Scan for the cell matching the given text and deliver its (x, y) coordinate at center. 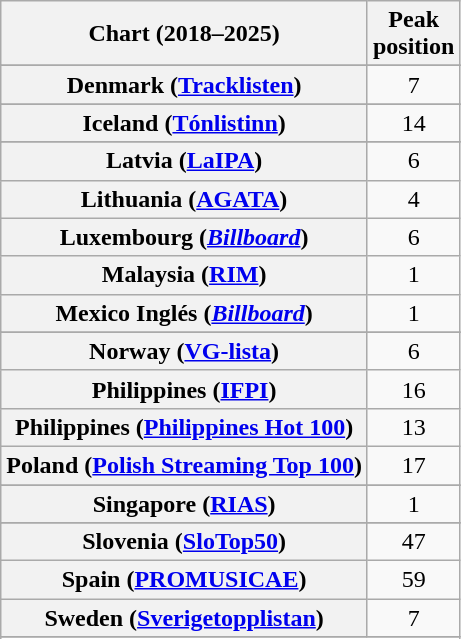
Peak position (413, 34)
Sweden (Sverigetopplistan) (184, 618)
Chart (2018–2025) (184, 34)
Iceland (Tónlistinn) (184, 123)
Norway (VG-lista) (184, 351)
13 (413, 427)
47 (413, 542)
Singapore (RIAS) (184, 503)
59 (413, 580)
Slovenia (SloTop50) (184, 542)
Philippines (Philippines Hot 100) (184, 427)
Mexico Inglés (Billboard) (184, 313)
17 (413, 465)
Luxembourg (Billboard) (184, 237)
Latvia (LaIPA) (184, 161)
4 (413, 199)
Spain (PROMUSICAE) (184, 580)
Malaysia (RIM) (184, 275)
Lithuania (AGATA) (184, 199)
Denmark (Tracklisten) (184, 85)
Poland (Polish Streaming Top 100) (184, 465)
14 (413, 123)
Philippines (IFPI) (184, 389)
16 (413, 389)
